Provide the (X, Y) coordinate of the cell's center where the given text is located.  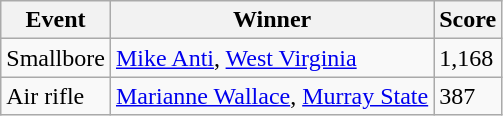
Score (468, 20)
387 (468, 96)
Mike Anti, West Virginia (272, 58)
Event (56, 20)
Smallbore (56, 58)
Air rifle (56, 96)
1,168 (468, 58)
Marianne Wallace, Murray State (272, 96)
Winner (272, 20)
